Identify which cell holds the provided text, then report its [x, y] central coordinate. 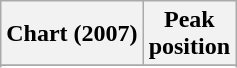
Chart (2007) [72, 34]
Peakposition [189, 34]
